Scan for the cell matching the given text and deliver its [X, Y] coordinate at center. 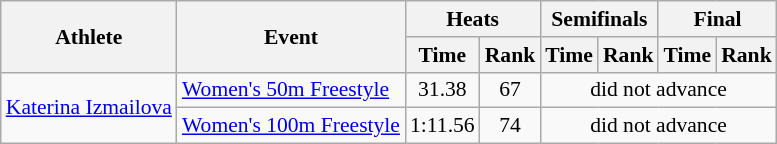
Women's 100m Freestyle [291, 126]
Heats [472, 19]
1:11.56 [442, 126]
Event [291, 36]
Women's 50m Freestyle [291, 90]
Athlete [89, 36]
Semifinals [599, 19]
67 [510, 90]
Final [717, 19]
31.38 [442, 90]
74 [510, 126]
Katerina Izmailova [89, 108]
